Determine the [x, y] coordinate at the center of the cell enclosing the given text.  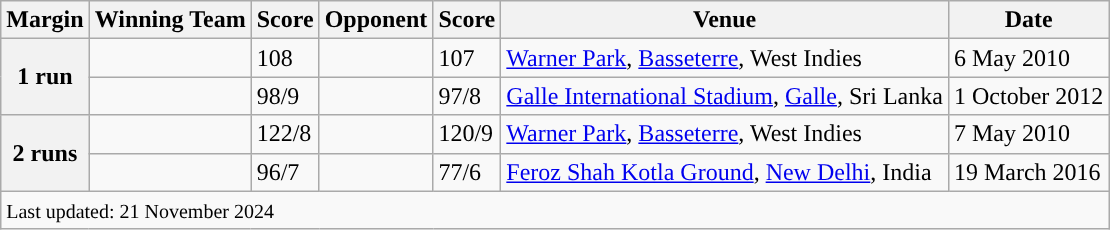
Venue [725, 20]
1 October 2012 [1028, 96]
Feroz Shah Kotla Ground, New Delhi, India [725, 172]
98/9 [285, 96]
6 May 2010 [1028, 58]
Galle International Stadium, Galle, Sri Lanka [725, 96]
Date [1028, 20]
19 March 2016 [1028, 172]
96/7 [285, 172]
7 May 2010 [1028, 134]
108 [285, 58]
120/9 [467, 134]
1 run [45, 77]
97/8 [467, 96]
Last updated: 21 November 2024 [555, 210]
2 runs [45, 153]
Margin [45, 20]
Opponent [376, 20]
Winning Team [170, 20]
107 [467, 58]
77/6 [467, 172]
122/8 [285, 134]
